Identify which cell holds the provided text, then report its (x, y) central coordinate. 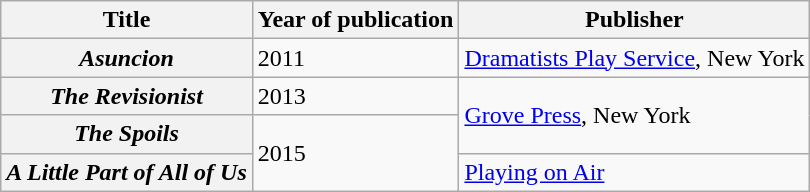
2015 (356, 153)
Publisher (634, 20)
Grove Press, New York (634, 115)
Asuncion (127, 58)
A Little Part of All of Us (127, 172)
2013 (356, 96)
Playing on Air (634, 172)
Year of publication (356, 20)
Dramatists Play Service, New York (634, 58)
The Spoils (127, 134)
2011 (356, 58)
Title (127, 20)
The Revisionist (127, 96)
